For the text-containing cell, return its midpoint in [x, y] coordinate format. 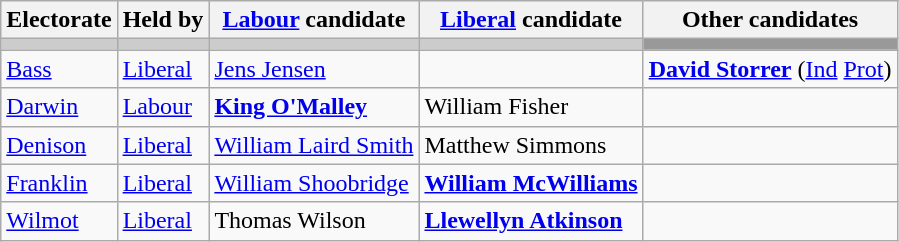
William Laird Smith [314, 145]
Other candidates [770, 20]
William Shoobridge [314, 183]
Llewellyn Atkinson [531, 221]
Wilmot [59, 221]
Denison [59, 145]
Darwin [59, 107]
William Fisher [531, 107]
Labour candidate [314, 20]
David Storrer (Ind Prot) [770, 69]
Liberal candidate [531, 20]
Jens Jensen [314, 69]
Matthew Simmons [531, 145]
King O'Malley [314, 107]
Electorate [59, 20]
Labour [163, 107]
William McWilliams [531, 183]
Franklin [59, 183]
Bass [59, 69]
Held by [163, 20]
Thomas Wilson [314, 221]
